Determine the [x, y] coordinate at the center of the cell enclosing the given text.  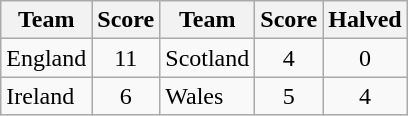
11 [126, 58]
5 [289, 96]
6 [126, 96]
England [46, 58]
Scotland [208, 58]
Ireland [46, 96]
0 [365, 58]
Halved [365, 20]
Wales [208, 96]
